Capture the cell that displays the provided text and extract its (x, y) central coordinate. 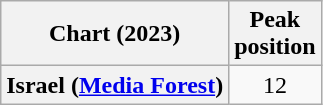
Israel (Media Forest) (115, 85)
Chart (2023) (115, 34)
Peakposition (275, 34)
12 (275, 85)
